Search for the cell housing the specified text and yield its [X, Y] center coordinate. 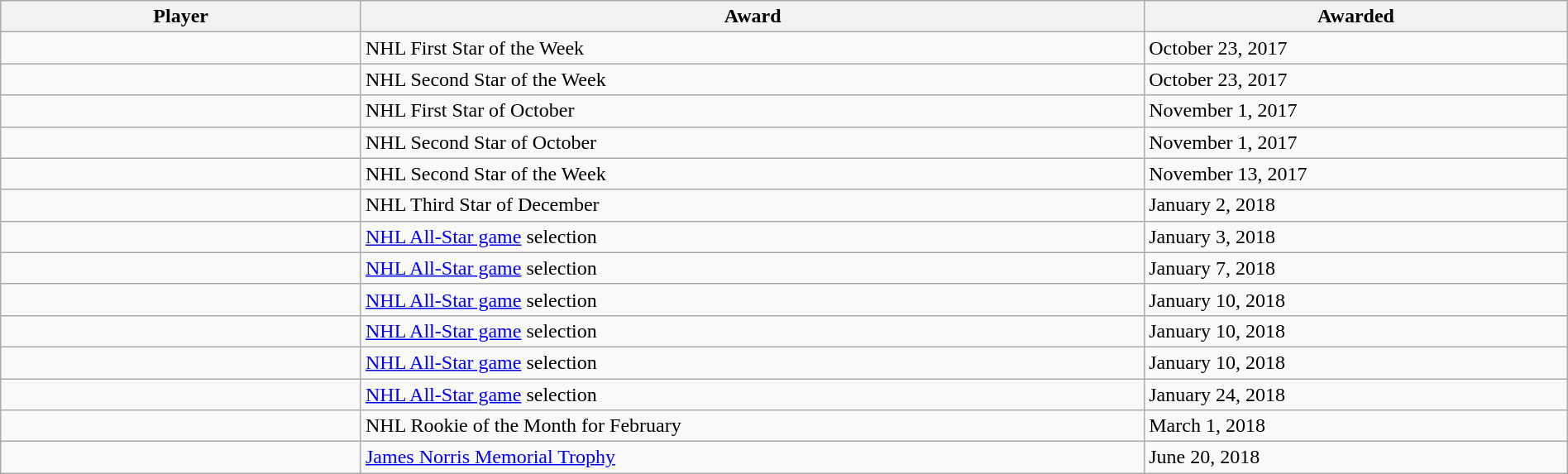
Player [181, 17]
January 24, 2018 [1356, 395]
James Norris Memorial Trophy [753, 457]
NHL Rookie of the Month for February [753, 426]
January 7, 2018 [1356, 268]
Awarded [1356, 17]
NHL First Star of October [753, 111]
Award [753, 17]
January 2, 2018 [1356, 205]
January 3, 2018 [1356, 237]
June 20, 2018 [1356, 457]
NHL First Star of the Week [753, 48]
NHL Third Star of December [753, 205]
NHL Second Star of October [753, 142]
November 13, 2017 [1356, 174]
March 1, 2018 [1356, 426]
